Find where the given text appears and provide that cell's center as (x, y) coordinate. 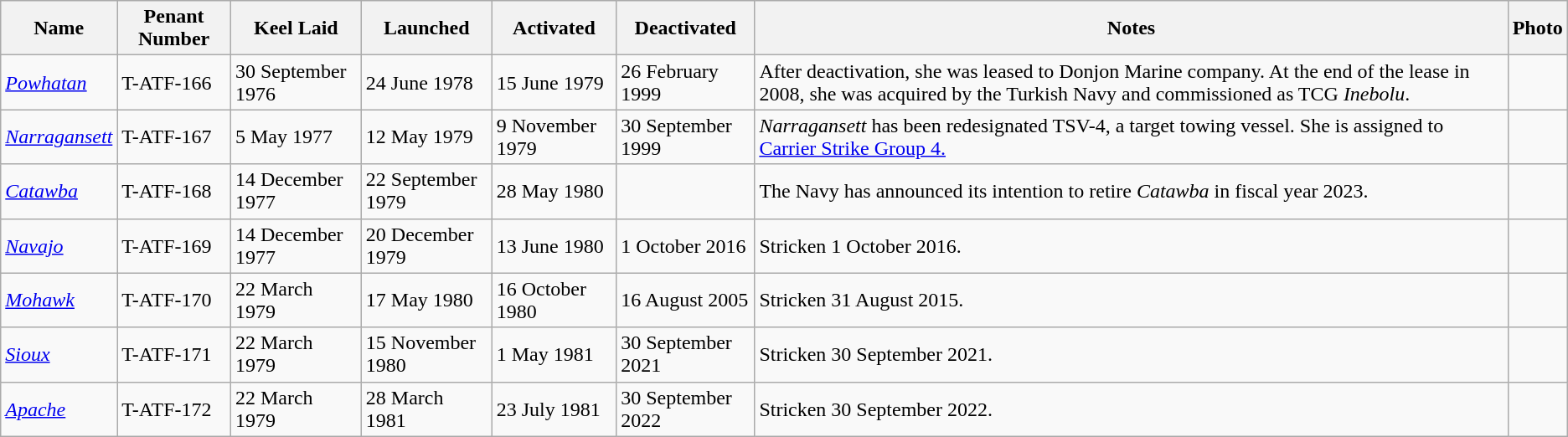
1 October 2016 (685, 246)
24 June 1978 (426, 82)
T-ATF-167 (174, 137)
Apache (59, 409)
T-ATF-171 (174, 355)
15 November 1980 (426, 355)
12 May 1979 (426, 137)
9 November 1979 (554, 137)
Activated (554, 28)
26 February 1999 (685, 82)
16 August 2005 (685, 300)
13 June 1980 (554, 246)
28 May 1980 (554, 191)
Narragansett (59, 137)
Powhatan (59, 82)
Narragansett has been redesignated TSV-4, a target towing vessel. She is assigned to Carrier Strike Group 4. (1131, 137)
T-ATF-172 (174, 409)
Launched (426, 28)
22 September 1979 (426, 191)
16 October 1980 (554, 300)
Navajo (59, 246)
Sioux (59, 355)
Catawba (59, 191)
Mohawk (59, 300)
17 May 1980 (426, 300)
1 May 1981 (554, 355)
The Navy has announced its intention to retire Catawba in fiscal year 2023. (1131, 191)
Deactivated (685, 28)
Name (59, 28)
Keel Laid (296, 28)
T-ATF-166 (174, 82)
Stricken 30 September 2021. (1131, 355)
T-ATF-170 (174, 300)
20 December 1979 (426, 246)
T-ATF-168 (174, 191)
Stricken 31 August 2015. (1131, 300)
30 September 1999 (685, 137)
Stricken 30 September 2022. (1131, 409)
Stricken 1 October 2016. (1131, 246)
Notes (1131, 28)
Penant Number (174, 28)
23 July 1981 (554, 409)
28 March 1981 (426, 409)
Photo (1538, 28)
15 June 1979 (554, 82)
30 September 1976 (296, 82)
5 May 1977 (296, 137)
30 September 2022 (685, 409)
30 September 2021 (685, 355)
T-ATF-169 (174, 246)
